Extract the (X, Y) coordinate from the center of the cell holding the provided text.  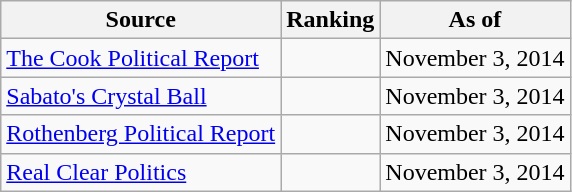
Source (141, 20)
Ranking (330, 20)
Real Clear Politics (141, 172)
Sabato's Crystal Ball (141, 96)
The Cook Political Report (141, 58)
Rothenberg Political Report (141, 134)
As of (475, 20)
